Return the (X, Y) coordinate for the center point of the cell that contains the specified text.  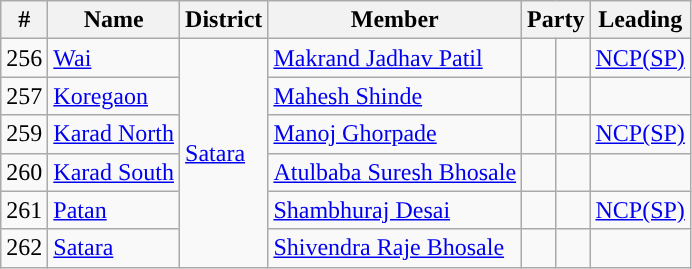
# (24, 20)
256 (24, 58)
262 (24, 248)
Mahesh Shinde (395, 96)
Koregaon (114, 96)
Makrand Jadhav Patil (395, 58)
Name (114, 20)
Party (556, 20)
Manoj Ghorpade (395, 134)
Patan (114, 210)
261 (24, 210)
Karad North (114, 134)
259 (24, 134)
Shambhuraj Desai (395, 210)
Atulbaba Suresh Bhosale (395, 172)
Member (395, 20)
260 (24, 172)
Karad South (114, 172)
District (224, 20)
Wai (114, 58)
Leading (640, 20)
Shivendra Raje Bhosale (395, 248)
257 (24, 96)
